Capture the cell that displays the provided text and extract its (X, Y) central coordinate. 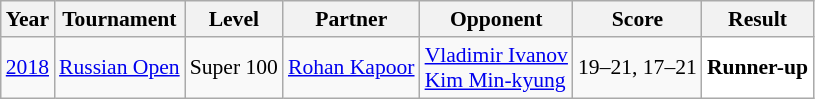
2018 (28, 68)
Partner (352, 19)
Vladimir Ivanov Kim Min-kyung (496, 68)
Result (758, 19)
Super 100 (234, 68)
Year (28, 19)
Score (638, 19)
Tournament (120, 19)
Opponent (496, 19)
Runner-up (758, 68)
Rohan Kapoor (352, 68)
Russian Open (120, 68)
Level (234, 19)
19–21, 17–21 (638, 68)
